Search for the cell housing the specified text and yield its (X, Y) center coordinate. 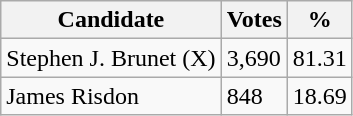
James Risdon (111, 96)
18.69 (320, 96)
Votes (254, 20)
% (320, 20)
Candidate (111, 20)
81.31 (320, 58)
848 (254, 96)
3,690 (254, 58)
Stephen J. Brunet (X) (111, 58)
